Provide the [X, Y] coordinate of the cell's center where the given text is located.  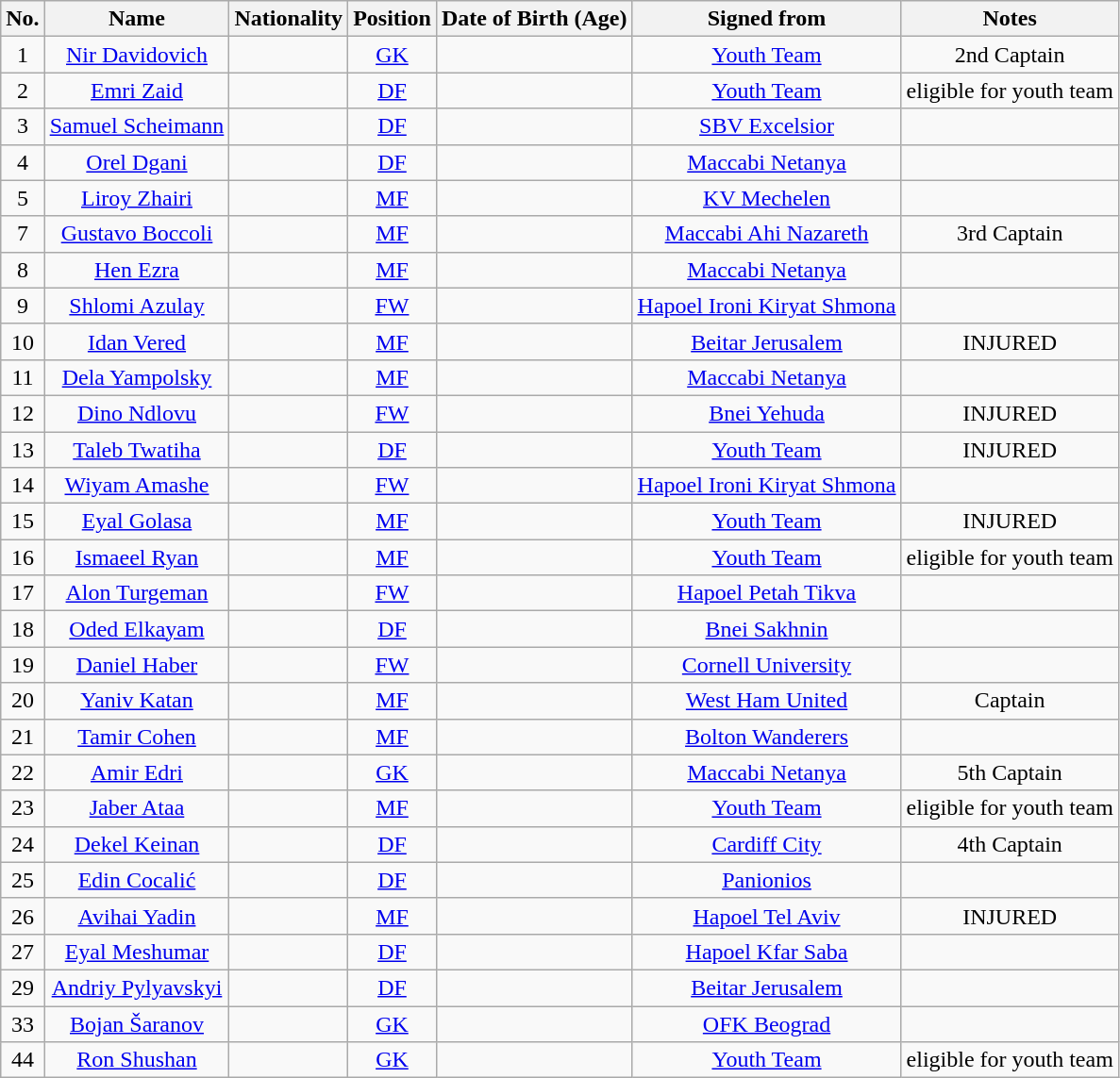
Amir Edri [137, 772]
24 [23, 844]
17 [23, 593]
KV Mechelen [766, 198]
5 [23, 198]
3rd Captain [1010, 234]
Nationality [289, 19]
Dino Ndlovu [137, 413]
Taleb Twatiha [137, 450]
26 [23, 916]
Bnei Sakhnin [766, 629]
2 [23, 91]
Hapoel Petah Tikva [766, 593]
8 [23, 270]
11 [23, 377]
Avihai Yadin [137, 916]
Gustavo Boccoli [137, 234]
Signed from [766, 19]
Edin Cocalić [137, 880]
9 [23, 306]
2nd Captain [1010, 55]
Bnei Yehuda [766, 413]
SBV Excelsior [766, 126]
33 [23, 1023]
Hapoel Kfar Saba [766, 952]
25 [23, 880]
3 [23, 126]
4 [23, 162]
Maccabi Ahi Nazareth [766, 234]
Cardiff City [766, 844]
13 [23, 450]
Emri Zaid [137, 91]
7 [23, 234]
19 [23, 665]
21 [23, 737]
Hen Ezra [137, 270]
Date of Birth (Age) [534, 19]
Shlomi Azulay [137, 306]
Ron Shushan [137, 1060]
Position [393, 19]
No. [23, 19]
Cornell University [766, 665]
18 [23, 629]
Andriy Pylyavskyi [137, 987]
OFK Beograd [766, 1023]
Eyal Golasa [137, 522]
Idan Vered [137, 341]
1 [23, 55]
5th Captain [1010, 772]
Oded Elkayam [137, 629]
Dekel Keinan [137, 844]
Eyal Meshumar [137, 952]
Panionios [766, 880]
West Ham United [766, 701]
Orel Dgani [137, 162]
Tamir Cohen [137, 737]
Wiyam Amashe [137, 486]
Yaniv Katan [137, 701]
27 [23, 952]
23 [23, 808]
10 [23, 341]
Jaber Ataa [137, 808]
Dela Yampolsky [137, 377]
29 [23, 987]
Bojan Šaranov [137, 1023]
Captain [1010, 701]
44 [23, 1060]
14 [23, 486]
16 [23, 557]
Hapoel Tel Aviv [766, 916]
Ismaeel Ryan [137, 557]
12 [23, 413]
Name [137, 19]
Alon Turgeman [137, 593]
Notes [1010, 19]
Bolton Wanderers [766, 737]
Samuel Scheimann [137, 126]
Liroy Zhairi [137, 198]
20 [23, 701]
Daniel Haber [137, 665]
4th Captain [1010, 844]
15 [23, 522]
Nir Davidovich [137, 55]
22 [23, 772]
